Scan for the cell matching the given text and deliver its (X, Y) coordinate at center. 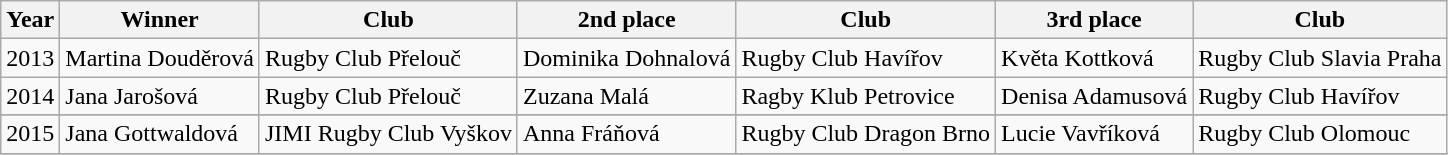
Rugby Club Slavia Praha (1320, 58)
Year (30, 20)
Květa Kottková (1094, 58)
2014 (30, 96)
Ragby Klub Petrovice (866, 96)
Lucie Vavříková (1094, 134)
Rugby Club Olomouc (1320, 134)
3rd place (1094, 20)
2015 (30, 134)
Winner (160, 20)
Jana Jarošová (160, 96)
Zuzana Malá (626, 96)
Denisa Adamusová (1094, 96)
Rugby Club Dragon Brno (866, 134)
2013 (30, 58)
JIMI Rugby Club Vyškov (388, 134)
Anna Fráňová (626, 134)
Dominika Dohnalová (626, 58)
Martina Douděrová (160, 58)
2nd place (626, 20)
Jana Gottwaldová (160, 134)
